From the cell containing the given text, extract its center point as [X, Y] coordinate. 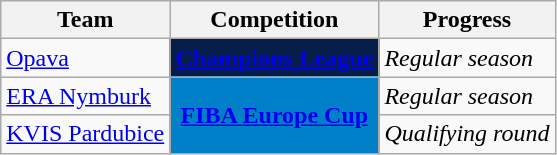
Qualifying round [467, 134]
FIBA Europe Cup [274, 115]
Team [86, 20]
Opava [86, 58]
ERA Nymburk [86, 96]
Progress [467, 20]
KVIS Pardubice [86, 134]
Champions League [274, 58]
Competition [274, 20]
